Find where the given text appears and provide that cell's center as (X, Y) coordinate. 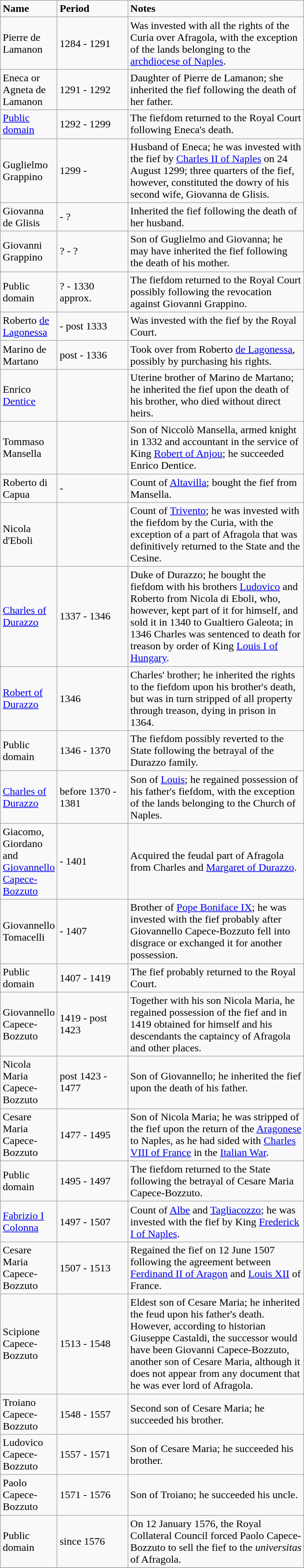
Second son of Cesare Maria; he succeeded his brother. (216, 1414)
Pierre de Lamanon (29, 43)
Son of Louis; he regained possession of his father's fiefdom, with the exception of the lands belonging to the Church of Naples. (216, 797)
Was invested with the fief by the Royal Court. (216, 326)
- post 1333 (92, 326)
Troiano Capece-Bozzuto (29, 1414)
Nicola d'Eboli (29, 535)
- ? (92, 217)
? - ? (92, 251)
Giovannello Tomacelli (29, 931)
Nicola Maria Capece-Bozzuto (29, 1083)
Was invested with all the rights of the Curia over Afragola, with the exception of the lands belonging to the archdiocese of Naples. (216, 43)
1513 - 1548 (92, 1343)
1548 - 1557 (92, 1414)
- 1407 (92, 931)
1571 - 1576 (92, 1495)
Tommaso Mansella (29, 447)
1284 - 1291 (92, 43)
Guglielmo Grappino (29, 170)
1407 - 1419 (92, 978)
The fiefdom returned to the Royal Court following Eneca's death. (216, 124)
Marino de Martano (29, 355)
Giovannello Capece-Bozzuto (29, 1024)
The fief probably returned to the Royal Court. (216, 978)
Notes (216, 9)
1291 - 1292 (92, 90)
1507 - 1513 (92, 1268)
Son of Troiano; he succeeded his uncle. (216, 1495)
Fabrizio I Colonna (29, 1221)
Eneca or Agneta de Lamanon (29, 90)
Roberto de Lagonessa (29, 326)
Name (29, 9)
1557 - 1571 (92, 1455)
Son of Niccolò Mansella, armed knight in 1332 and accountant in the service of King Robert of Anjou; he succeeded Enrico Dentice. (216, 447)
Count of Albe and Tagliacozzo; he was invested with the fief by King Frederick I of Naples. (216, 1221)
1497 - 1507 (92, 1221)
Uterine brother of Marino de Martano; he inherited the fief upon the death of his brother, who died without direct heirs. (216, 395)
Enrico Dentice (29, 395)
Roberto di Capua (29, 488)
Son of Guglielmo and Giovanna; he may have inherited the fief following the death of his mother. (216, 251)
Giovanni Grappino (29, 251)
1346 (92, 699)
before 1370 - 1381 (92, 797)
Scipione Capece-Bozzuto (29, 1343)
1477 - 1495 (92, 1134)
Paolo Capece-Bozzuto (29, 1495)
The fiefdom returned to the Royal Court possibly following the revocation against Giovanni Grappino. (216, 292)
post - 1336 (92, 355)
On 12 January 1576, the Royal Collateral Council forced Paolo Capece-Bozzuto to sell the fief to the universitas of Afragola. (216, 1541)
? - 1330 approx. (92, 292)
The fiefdom returned to the State following the betrayal of Cesare Maria Capece-Bozzuto. (216, 1181)
Robert of Durazzo (29, 699)
- (92, 488)
since 1576 (92, 1541)
Son of Cesare Maria; he succeeded his brother. (216, 1455)
Acquired the feudal part of Afragola from Charles and Margaret of Durazzo. (216, 861)
Inherited the fief following the death of her husband. (216, 217)
The fiefdom possibly reverted to the State following the betrayal of the Durazzo family. (216, 751)
post 1423 - 1477 (92, 1083)
- 1401 (92, 861)
Count of Altavilla; bought the fief from Mansella. (216, 488)
1299 - (92, 170)
1419 - post 1423 (92, 1024)
1346 - 1370 (92, 751)
Period (92, 9)
1337 - 1346 (92, 617)
Giovanna de Glisis (29, 217)
Son of Giovannello; he inherited the fief upon the death of his father. (216, 1083)
Took over from Roberto de Lagonessa, possibly by purchasing his rights. (216, 355)
Ludovico Capece-Bozzuto (29, 1455)
Giacomo, Giordano and Giovannello Capece-Bozzuto (29, 861)
Daughter of Pierre de Lamanon; she inherited the fief following the death of her father. (216, 90)
1495 - 1497 (92, 1181)
1292 - 1299 (92, 124)
Regained the fief on 12 June 1507 following the agreement between Ferdinand II of Aragon and Louis XII of France. (216, 1268)
